Pinpoint the cell where the given text exists, returning its [X, Y] midpoint coordinate. 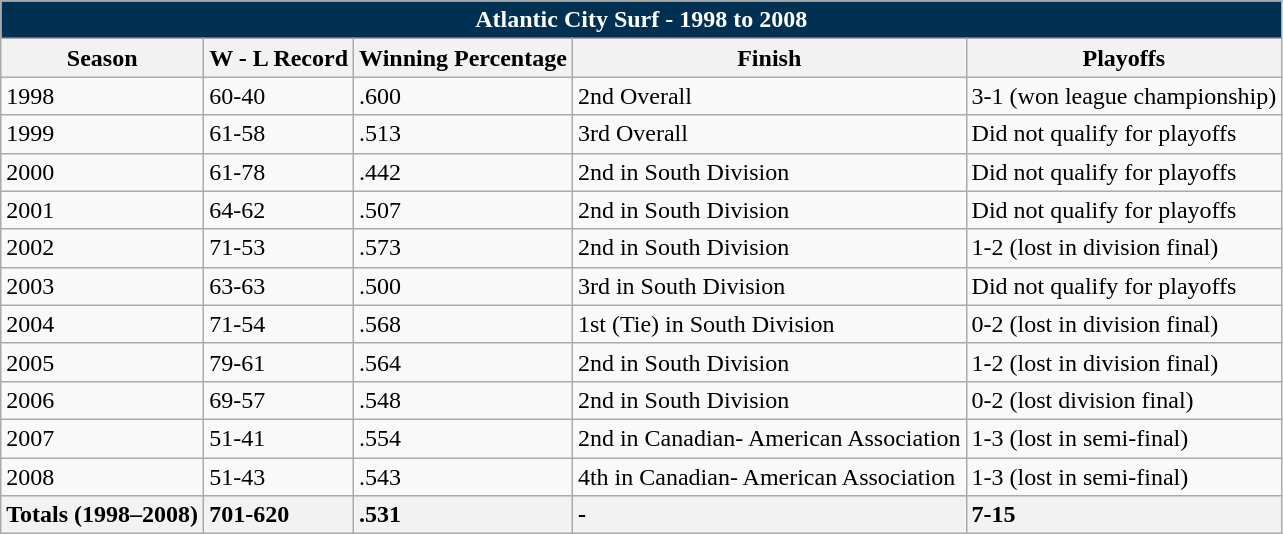
.507 [464, 210]
.568 [464, 324]
71-54 [279, 324]
Season [102, 58]
60-40 [279, 96]
.531 [464, 515]
701-620 [279, 515]
4th in Canadian- American Association [769, 477]
3rd in South Division [769, 286]
W - L Record [279, 58]
Totals (1998–2008) [102, 515]
2004 [102, 324]
61-78 [279, 172]
.600 [464, 96]
Atlantic City Surf - 1998 to 2008 [642, 20]
.573 [464, 248]
.548 [464, 400]
2006 [102, 400]
2005 [102, 362]
2007 [102, 438]
2000 [102, 172]
2nd Overall [769, 96]
69-57 [279, 400]
1998 [102, 96]
.543 [464, 477]
- [769, 515]
51-41 [279, 438]
.564 [464, 362]
Playoffs [1124, 58]
1st (Tie) in South Division [769, 324]
.500 [464, 286]
3-1 (won league championship) [1124, 96]
7-15 [1124, 515]
2008 [102, 477]
0-2 (lost division final) [1124, 400]
71-53 [279, 248]
2003 [102, 286]
Winning Percentage [464, 58]
79-61 [279, 362]
0-2 (lost in division final) [1124, 324]
61-58 [279, 134]
63-63 [279, 286]
2002 [102, 248]
2001 [102, 210]
.554 [464, 438]
.442 [464, 172]
Finish [769, 58]
51-43 [279, 477]
.513 [464, 134]
2nd in Canadian- American Association [769, 438]
3rd Overall [769, 134]
64-62 [279, 210]
1999 [102, 134]
